Search for the cell housing the specified text and yield its [X, Y] center coordinate. 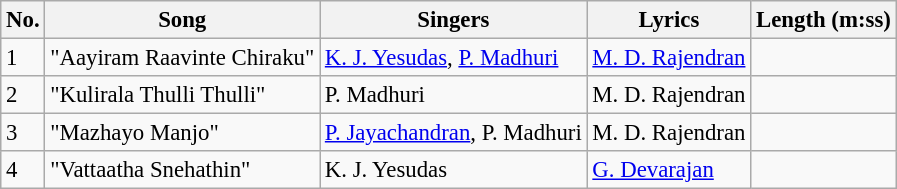
"Kulirala Thulli Thulli" [182, 95]
Length (m:ss) [824, 20]
P. Jayachandran, P. Madhuri [454, 133]
"Mazhayo Manjo" [182, 133]
G. Devarajan [669, 170]
2 [23, 95]
Singers [454, 20]
Song [182, 20]
1 [23, 58]
P. Madhuri [454, 95]
Lyrics [669, 20]
3 [23, 133]
"Vattaatha Snehathin" [182, 170]
K. J. Yesudas, P. Madhuri [454, 58]
No. [23, 20]
"Aayiram Raavinte Chiraku" [182, 58]
4 [23, 170]
K. J. Yesudas [454, 170]
